Extract the [x, y] coordinate from the center of the cell holding the provided text.  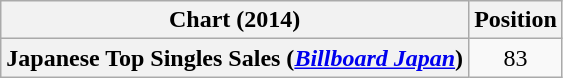
Position [516, 20]
83 [516, 58]
Japanese Top Singles Sales (Billboard Japan) [235, 58]
Chart (2014) [235, 20]
